From the cell containing the given text, extract its center point as [x, y] coordinate. 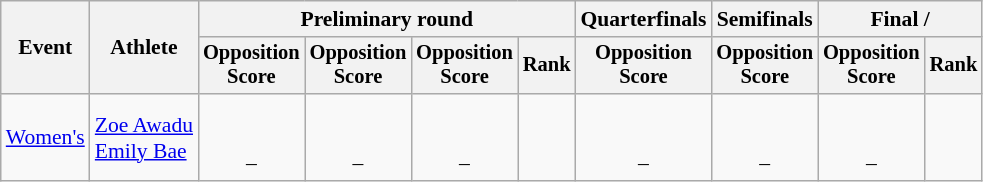
Preliminary round [386, 19]
Semifinals [764, 19]
Event [46, 48]
Zoe AwaduEmily Bae [144, 138]
Final / [900, 19]
Women's [46, 138]
Athlete [144, 48]
Quarterfinals [643, 19]
